Detect which cell encompasses the target text, then output its [x, y] center coordinate. 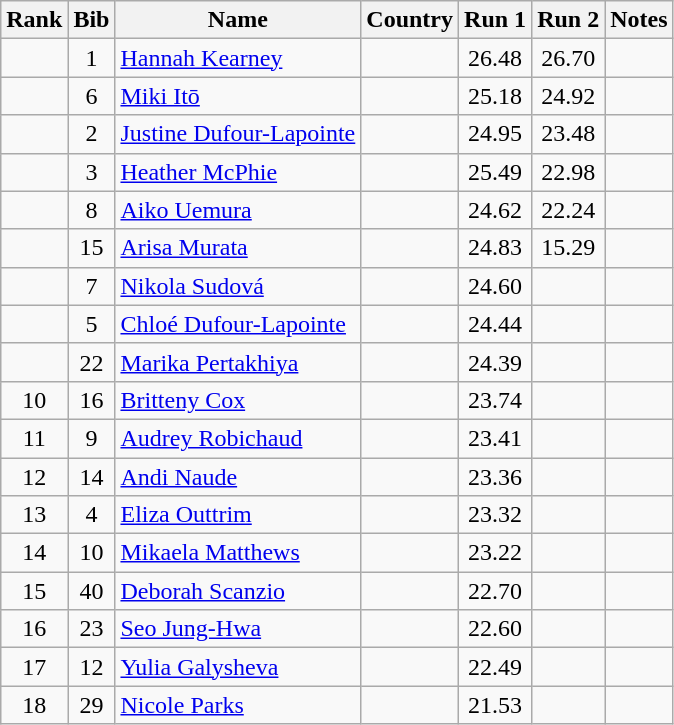
22.60 [496, 629]
26.48 [496, 58]
Justine Dufour-Lapointe [238, 134]
1 [92, 58]
Bib [92, 20]
25.49 [496, 172]
Nicole Parks [238, 705]
13 [34, 515]
Hannah Kearney [238, 58]
22.49 [496, 667]
11 [34, 438]
6 [92, 96]
Run 2 [568, 20]
23 [92, 629]
Mikaela Matthews [238, 553]
23.41 [496, 438]
24.44 [496, 324]
15.29 [568, 248]
Deborah Scanzio [238, 591]
24.83 [496, 248]
Arisa Murata [238, 248]
23.48 [568, 134]
Seo Jung-Hwa [238, 629]
22.98 [568, 172]
Rank [34, 20]
23.32 [496, 515]
Eliza Outtrim [238, 515]
Aiko Uemura [238, 210]
Britteny Cox [238, 400]
Heather McPhie [238, 172]
23.36 [496, 477]
Miki Itō [238, 96]
23.22 [496, 553]
17 [34, 667]
9 [92, 438]
24.39 [496, 362]
4 [92, 515]
Country [410, 20]
7 [92, 286]
Yulia Galysheva [238, 667]
2 [92, 134]
29 [92, 705]
24.95 [496, 134]
22 [92, 362]
22.24 [568, 210]
Name [238, 20]
22.70 [496, 591]
18 [34, 705]
26.70 [568, 58]
8 [92, 210]
24.62 [496, 210]
3 [92, 172]
Chloé Dufour-Lapointe [238, 324]
40 [92, 591]
Marika Pertakhiya [238, 362]
Run 1 [496, 20]
23.74 [496, 400]
24.92 [568, 96]
5 [92, 324]
Nikola Sudová [238, 286]
25.18 [496, 96]
Andi Naude [238, 477]
Audrey Robichaud [238, 438]
Notes [639, 20]
21.53 [496, 705]
24.60 [496, 286]
